Return [x, y] of the center of cell containing provided text 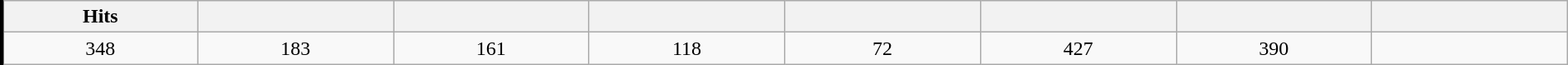
161 [491, 48]
72 [883, 48]
Hits [99, 17]
183 [296, 48]
427 [1078, 48]
118 [686, 48]
348 [99, 48]
390 [1274, 48]
